Capture the cell that displays the provided text and extract its (x, y) central coordinate. 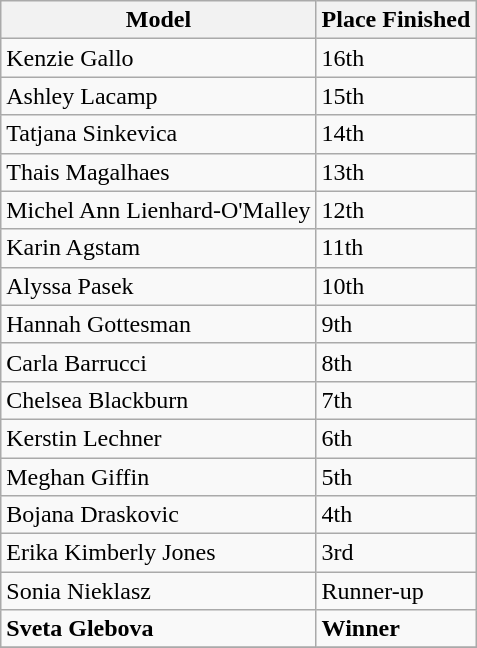
16th (396, 58)
Tatjana Sinkevica (158, 134)
Model (158, 20)
Meghan Giffin (158, 477)
Thais Magalhaes (158, 172)
8th (396, 362)
Alyssa Pasek (158, 286)
7th (396, 400)
14th (396, 134)
Ashley Lacamp (158, 96)
13th (396, 172)
12th (396, 210)
Chelsea Blackburn (158, 400)
Erika Kimberly Jones (158, 553)
5th (396, 477)
Runner-up (396, 591)
10th (396, 286)
Michel Ann Lienhard-O'Malley (158, 210)
Sonia Nieklasz (158, 591)
Bojana Draskovic (158, 515)
Carla Barrucci (158, 362)
9th (396, 324)
6th (396, 438)
Kerstin Lechner (158, 438)
11th (396, 248)
Karin Agstam (158, 248)
Winner (396, 629)
Place Finished (396, 20)
15th (396, 96)
Sveta Glebova (158, 629)
4th (396, 515)
Kenzie Gallo (158, 58)
3rd (396, 553)
Hannah Gottesman (158, 324)
